Output the (x, y) coordinate of the center of the cell containing the given text.  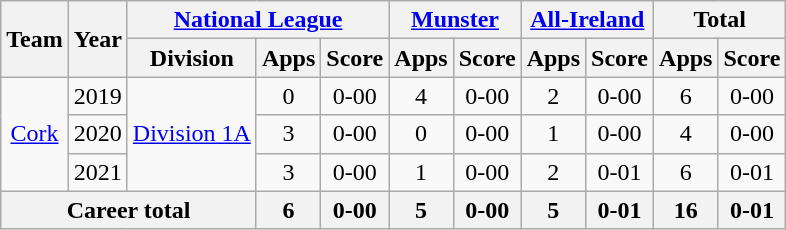
Team (35, 39)
2020 (98, 134)
16 (686, 210)
2021 (98, 172)
2019 (98, 96)
National League (258, 20)
Division (192, 58)
Cork (35, 134)
Division 1A (192, 134)
Career total (129, 210)
All-Ireland (587, 20)
Munster (455, 20)
Total (720, 20)
Year (98, 39)
